Extract the (x, y) coordinate from the center of the cell holding the provided text.  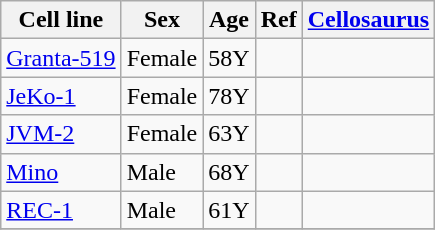
Cellosaurus (368, 20)
78Y (229, 96)
Granta-519 (61, 58)
JeKo-1 (61, 96)
Sex (162, 20)
Mino (61, 172)
68Y (229, 172)
REC-1 (61, 210)
Cell line (61, 20)
61Y (229, 210)
Age (229, 20)
Ref (278, 20)
58Y (229, 58)
63Y (229, 134)
JVM-2 (61, 134)
